Identify which cell holds the provided text, then report its (x, y) central coordinate. 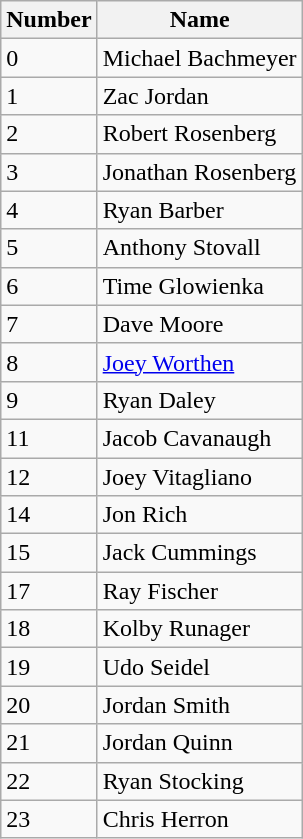
Udo Seidel (200, 667)
Number (49, 20)
15 (49, 553)
20 (49, 705)
Ray Fischer (200, 591)
5 (49, 248)
Time Glowienka (200, 286)
Robert Rosenberg (200, 134)
Dave Moore (200, 324)
Jon Rich (200, 515)
Jonathan Rosenberg (200, 172)
Jack Cummings (200, 553)
Ryan Stocking (200, 781)
Jacob Cavanaugh (200, 438)
19 (49, 667)
Joey Vitagliano (200, 477)
Zac Jordan (200, 96)
23 (49, 819)
6 (49, 286)
Michael Bachmeyer (200, 58)
14 (49, 515)
Ryan Daley (200, 400)
18 (49, 629)
9 (49, 400)
1 (49, 96)
21 (49, 743)
7 (49, 324)
12 (49, 477)
17 (49, 591)
2 (49, 134)
Chris Herron (200, 819)
Name (200, 20)
Anthony Stovall (200, 248)
22 (49, 781)
Jordan Smith (200, 705)
Ryan Barber (200, 210)
Joey Worthen (200, 362)
4 (49, 210)
8 (49, 362)
3 (49, 172)
11 (49, 438)
Jordan Quinn (200, 743)
0 (49, 58)
Kolby Runager (200, 629)
